From the cell containing the given text, extract its center point as (X, Y) coordinate. 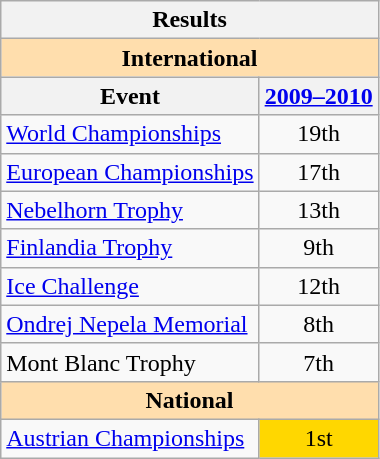
Finlandia Trophy (130, 248)
9th (318, 248)
National (190, 400)
19th (318, 134)
Nebelhorn Trophy (130, 210)
8th (318, 324)
17th (318, 172)
Ice Challenge (130, 286)
Austrian Championships (130, 438)
12th (318, 286)
Results (190, 20)
13th (318, 210)
European Championships (130, 172)
Ondrej Nepela Memorial (130, 324)
Event (130, 96)
7th (318, 362)
International (190, 58)
1st (318, 438)
Mont Blanc Trophy (130, 362)
2009–2010 (318, 96)
World Championships (130, 134)
